Capture the cell that displays the provided text and extract its [X, Y] central coordinate. 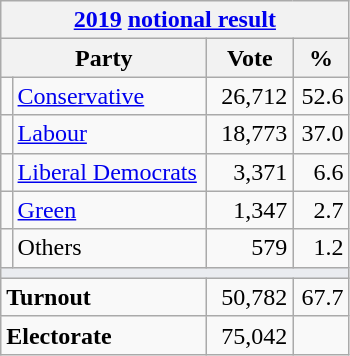
Liberal Democrats [110, 172]
Turnout [104, 297]
Conservative [110, 96]
75,042 [250, 335]
1,347 [250, 210]
Green [110, 210]
2.7 [321, 210]
2019 notional result [175, 20]
37.0 [321, 134]
1.2 [321, 248]
Electorate [104, 335]
52.6 [321, 96]
Labour [110, 134]
50,782 [250, 297]
67.7 [321, 297]
6.6 [321, 172]
579 [250, 248]
Party [104, 58]
% [321, 58]
18,773 [250, 134]
26,712 [250, 96]
Others [110, 248]
3,371 [250, 172]
Vote [250, 58]
